Find where the given text appears and provide that cell's center as (x, y) coordinate. 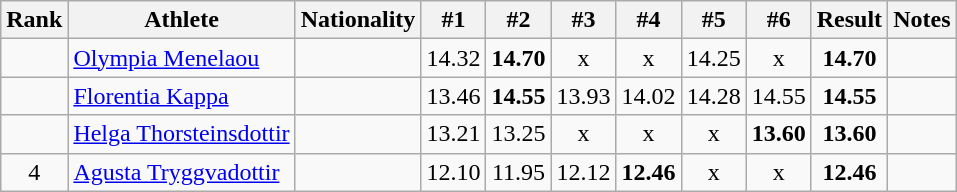
13.21 (454, 134)
Agusta Tryggvadottir (182, 172)
#3 (584, 20)
#6 (778, 20)
13.46 (454, 96)
Olympia Menelaou (182, 58)
Rank (34, 20)
12.12 (584, 172)
#5 (714, 20)
14.02 (648, 96)
13.25 (518, 134)
Athlete (182, 20)
Nationality (358, 20)
Florentia Kappa (182, 96)
11.95 (518, 172)
14.25 (714, 58)
Helga Thorsteinsdottir (182, 134)
14.32 (454, 58)
4 (34, 172)
Result (849, 20)
14.28 (714, 96)
Notes (922, 20)
#2 (518, 20)
13.93 (584, 96)
#4 (648, 20)
#1 (454, 20)
12.10 (454, 172)
